Identify which cell holds the provided text, then report its (X, Y) central coordinate. 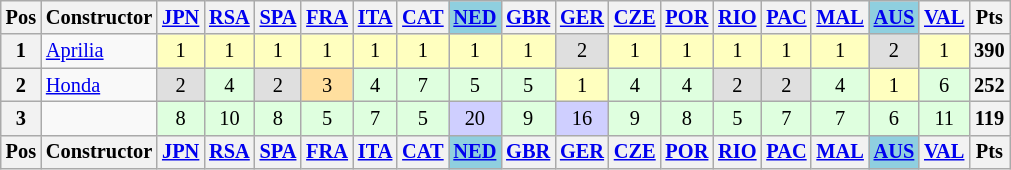
20 (474, 118)
252 (989, 85)
119 (989, 118)
10 (229, 118)
16 (582, 118)
Honda (99, 85)
11 (944, 118)
390 (989, 51)
Aprilia (99, 51)
